Locate the cell with the specified text and output its [x, y] center coordinate. 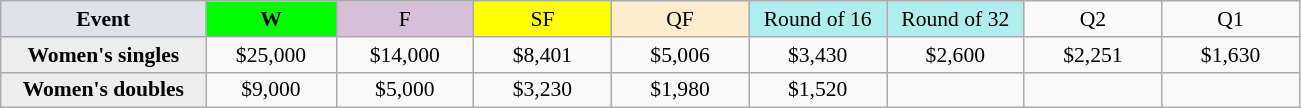
Women's doubles [104, 90]
$1,630 [1231, 55]
$2,600 [955, 55]
Round of 32 [955, 19]
$5,006 [680, 55]
SF [543, 19]
Q1 [1231, 19]
QF [680, 19]
$8,401 [543, 55]
Women's singles [104, 55]
$1,520 [818, 90]
$9,000 [271, 90]
$2,251 [1093, 55]
W [271, 19]
$3,230 [543, 90]
$14,000 [405, 55]
$25,000 [271, 55]
$5,000 [405, 90]
$3,430 [818, 55]
F [405, 19]
Round of 16 [818, 19]
$1,980 [680, 90]
Event [104, 19]
Q2 [1093, 19]
